For the text-containing cell, return its midpoint in [X, Y] coordinate format. 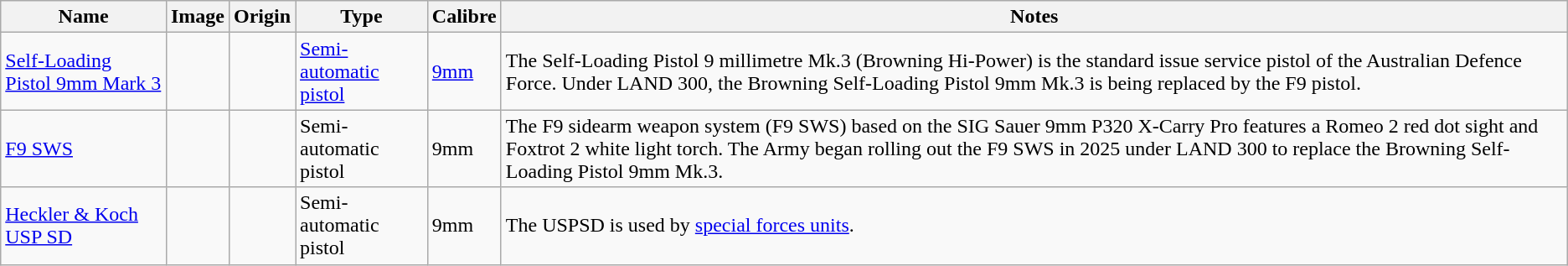
Self-Loading Pistol 9mm Mark 3 [84, 71]
Notes [1034, 17]
Type [362, 17]
Name [84, 17]
Calibre [464, 17]
Heckler & Koch USP SD [84, 226]
F9 SWS [84, 149]
Image [198, 17]
The USPSD is used by special forces units. [1034, 226]
Origin [261, 17]
